Provide the [x, y] coordinate of the cell's center where the given text is located.  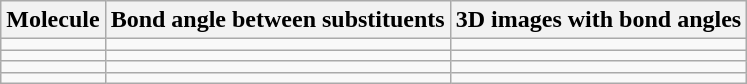
Molecule [53, 20]
Bond angle between substituents [278, 20]
3D images with bond angles [598, 20]
